Detect which cell encompasses the target text, then output its (X, Y) center coordinate. 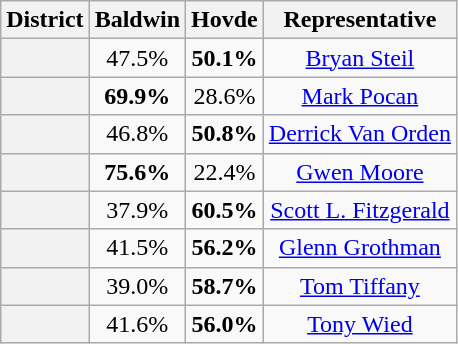
69.9% (137, 96)
50.8% (225, 134)
41.6% (137, 324)
Scott L. Fitzgerald (360, 210)
58.7% (225, 286)
50.1% (225, 58)
60.5% (225, 210)
Derrick Van Orden (360, 134)
22.4% (225, 172)
Mark Pocan (360, 96)
Representative (360, 20)
Gwen Moore (360, 172)
Hovde (225, 20)
Glenn Grothman (360, 248)
Tony Wied (360, 324)
28.6% (225, 96)
39.0% (137, 286)
75.6% (137, 172)
District (45, 20)
37.9% (137, 210)
Bryan Steil (360, 58)
56.0% (225, 324)
41.5% (137, 248)
47.5% (137, 58)
46.8% (137, 134)
Tom Tiffany (360, 286)
56.2% (225, 248)
Baldwin (137, 20)
